Scan for the cell matching the given text and deliver its (X, Y) coordinate at center. 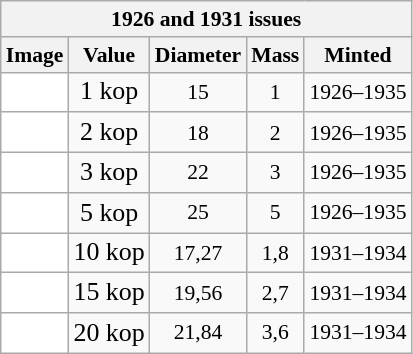
22 (198, 173)
17,27 (198, 253)
5 (275, 213)
10 kop (108, 253)
Image (35, 55)
2,7 (275, 293)
3 kop (108, 173)
3 (275, 173)
2 (275, 133)
2 kop (108, 133)
Mass (275, 55)
19,56 (198, 293)
1926 and 1931 issues (206, 19)
20 kop (108, 333)
1 kop (108, 92)
25 (198, 213)
15 (198, 92)
Diameter (198, 55)
21,84 (198, 333)
1 (275, 92)
15 kop (108, 293)
5 kop (108, 213)
1,8 (275, 253)
18 (198, 133)
Value (108, 55)
Minted (358, 55)
3,6 (275, 333)
